Extract the [X, Y] coordinate from the center of the cell holding the provided text.  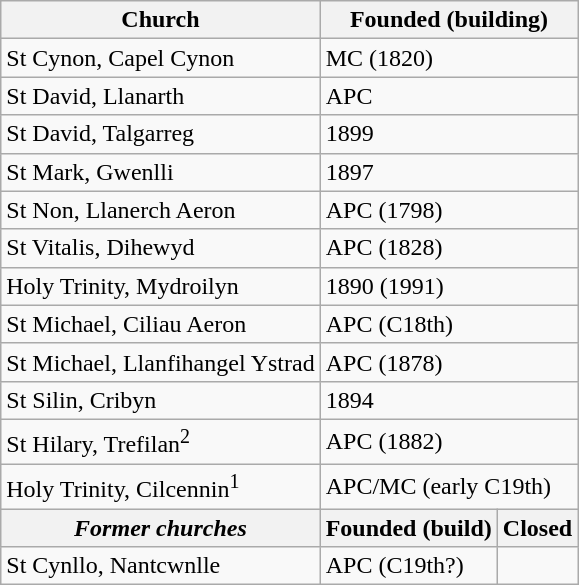
Holy Trinity, Mydroilyn [160, 286]
APC (C19th?) [408, 566]
APC/MC (early C19th) [449, 486]
Former churches [160, 528]
Founded (building) [449, 20]
1890 (1991) [449, 286]
Founded (build) [408, 528]
APC (C18th) [449, 324]
1899 [449, 134]
APC (1798) [449, 210]
Church [160, 20]
1894 [449, 400]
APC (1882) [449, 442]
1897 [449, 172]
St Hilary, Trefilan2 [160, 442]
St Cynllo, Nantcwnlle [160, 566]
St David, Llanarth [160, 96]
St David, Talgarreg [160, 134]
St Cynon, Capel Cynon [160, 58]
St Non, Llanerch Aeron [160, 210]
Closed [537, 528]
St Silin, Cribyn [160, 400]
MC (1820) [449, 58]
St Michael, Llanfihangel Ystrad [160, 362]
St Mark, Gwenlli [160, 172]
St Michael, Ciliau Aeron [160, 324]
Holy Trinity, Cilcennin1 [160, 486]
APC [449, 96]
St Vitalis, Dihewyd [160, 248]
APC (1828) [449, 248]
APC (1878) [449, 362]
